For the text-containing cell, return its midpoint in (X, Y) coordinate format. 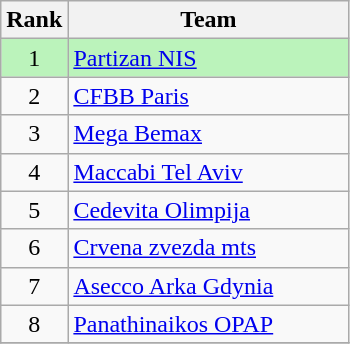
Asecco Arka Gdynia (208, 286)
Crvena zvezda mts (208, 248)
Partizan NIS (208, 58)
5 (34, 210)
Maccabi Tel Aviv (208, 172)
Mega Bemax (208, 134)
1 (34, 58)
Panathinaikos OPAP (208, 324)
4 (34, 172)
CFBB Paris (208, 96)
2 (34, 96)
Cedevita Olimpija (208, 210)
Rank (34, 20)
6 (34, 248)
7 (34, 286)
3 (34, 134)
Team (208, 20)
8 (34, 324)
